Find where the given text appears and provide that cell's center as [X, Y] coordinate. 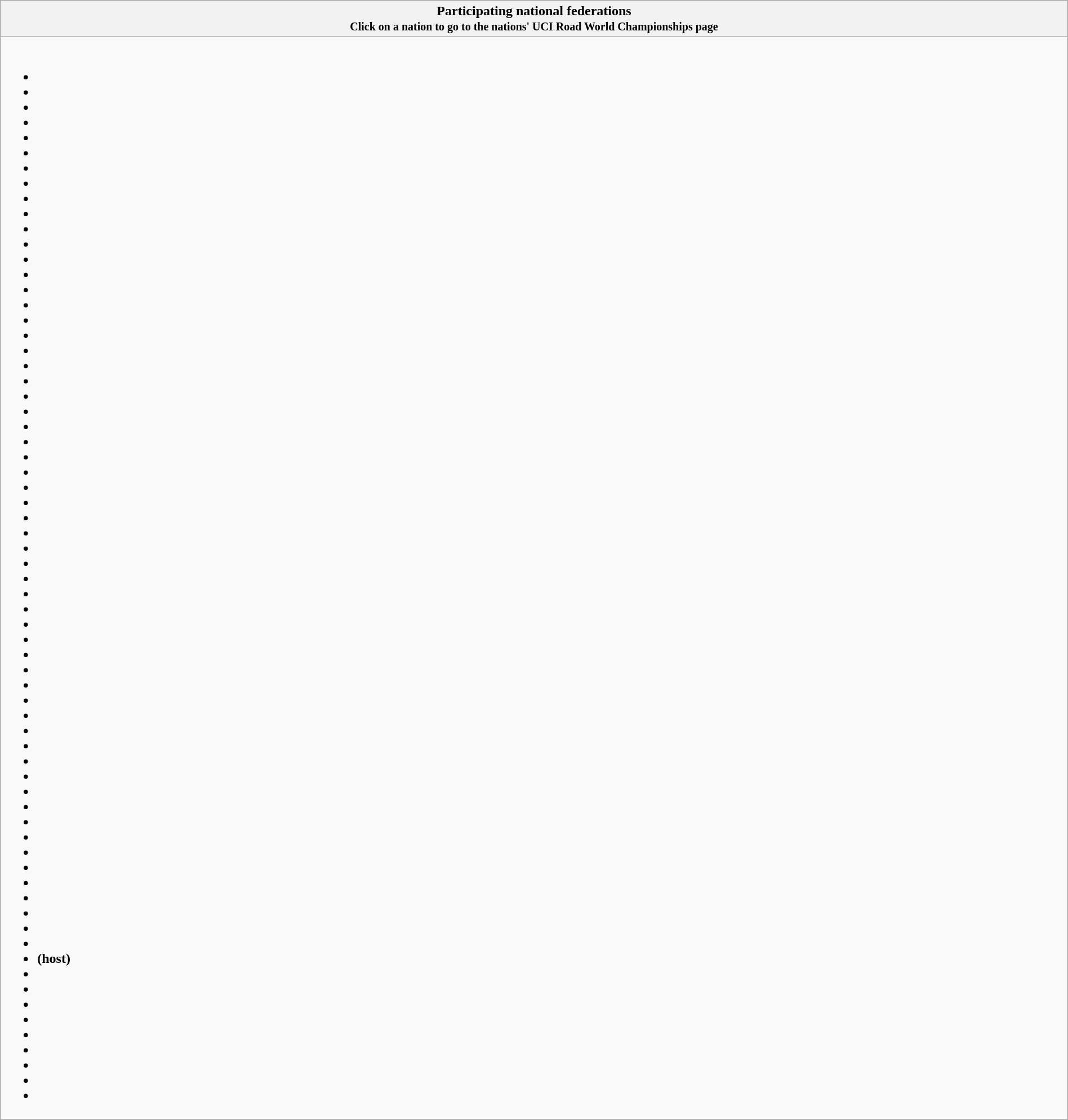
Participating national federationsClick on a nation to go to the nations' UCI Road World Championships page [534, 19]
(host) [534, 578]
